Scan for the cell matching the given text and deliver its [x, y] coordinate at center. 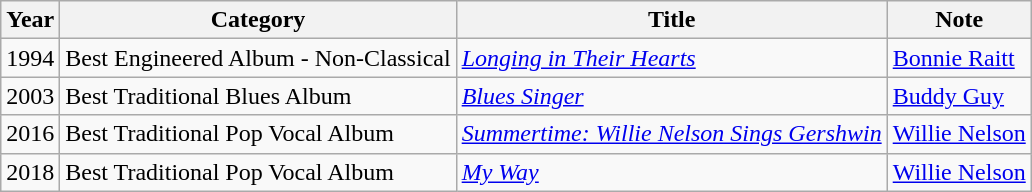
Note [959, 20]
1994 [30, 58]
Title [672, 20]
Category [258, 20]
Blues Singer [672, 96]
My Way [672, 172]
Bonnie Raitt [959, 58]
Best Engineered Album - Non-Classical [258, 58]
2016 [30, 134]
2018 [30, 172]
Best Traditional Blues Album [258, 96]
Longing in Their Hearts [672, 58]
2003 [30, 96]
Summertime: Willie Nelson Sings Gershwin [672, 134]
Buddy Guy [959, 96]
Year [30, 20]
